Scan for the cell matching the given text and deliver its [X, Y] coordinate at center. 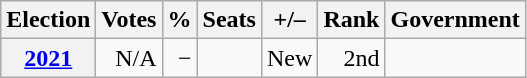
+/– [289, 20]
Government [455, 20]
Seats [229, 20]
N/A [129, 58]
− [180, 58]
Votes [129, 20]
2nd [352, 58]
Election [48, 20]
% [180, 20]
Rank [352, 20]
New [289, 58]
2021 [48, 58]
